For the text-containing cell, return its midpoint in [X, Y] coordinate format. 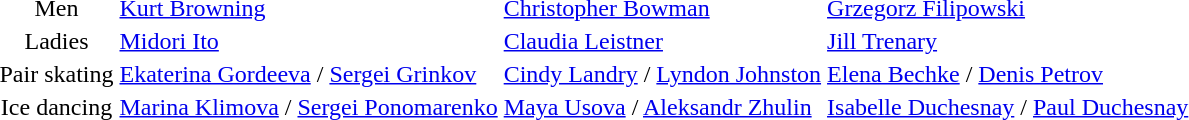
Midori Ito [308, 41]
Cindy Landry / Lyndon Johnston [662, 74]
Claudia Leistner [662, 41]
Ekaterina Gordeeva / Sergei Grinkov [308, 74]
